Return [x, y] of the center of cell containing provided text 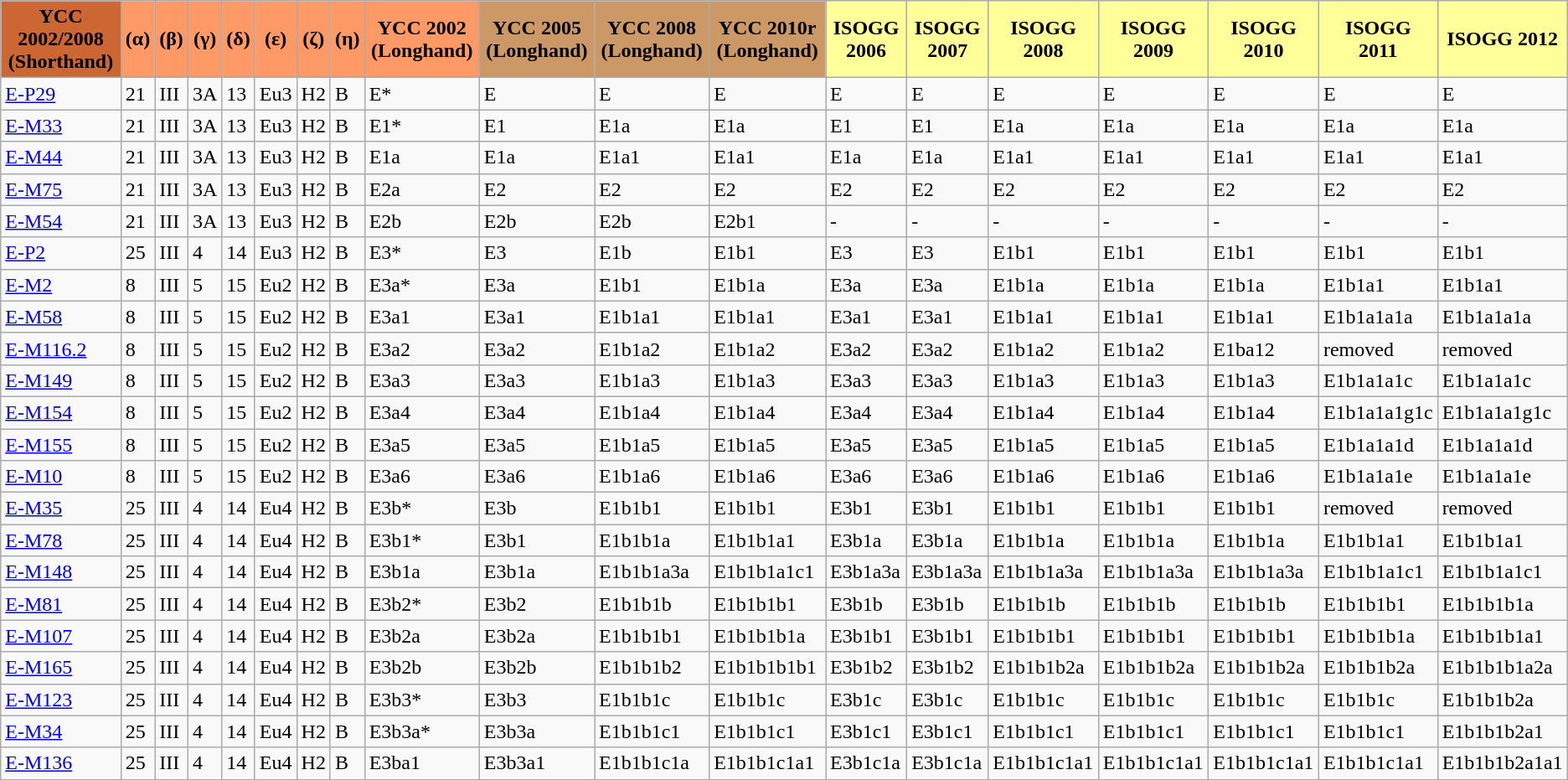
ISOGG 2012 [1503, 39]
YCC 2008 (Longhand) [652, 39]
E-M10 [60, 477]
E1b1b1b1a2a [1503, 668]
E2b1 [767, 221]
E-M44 [60, 158]
ISOGG 2009 [1153, 39]
(α) [137, 39]
E3ba1 [422, 763]
(β) [172, 39]
E-M149 [60, 380]
E-M148 [60, 572]
E-P29 [60, 94]
E-M35 [60, 509]
E-M81 [60, 604]
E-M58 [60, 317]
YCC 2010r (Longhand) [767, 39]
E3b3a1 [536, 763]
E3b [536, 509]
E1b1b1b2a1a1 [1503, 763]
(ζ) [313, 39]
E-M154 [60, 412]
E1b [652, 253]
(γ) [204, 39]
E1b1b1b1b1 [767, 668]
E-M107 [60, 636]
E3b3* [422, 700]
E-M34 [60, 731]
E-P2 [60, 253]
E1b1b1c1a [652, 763]
YCC 2002 (Longhand) [422, 39]
ISOGG 2010 [1264, 39]
E1b1b1b2a1 [1503, 731]
ISOGG 2011 [1378, 39]
(ε) [276, 39]
E2a [422, 189]
E-M33 [60, 126]
E3b3 [536, 700]
E-M78 [60, 540]
ISOGG 2007 [948, 39]
E-M155 [60, 445]
E3b1* [422, 540]
ISOGG 2006 [866, 39]
E-M116.2 [60, 349]
(δ) [239, 39]
E1ba12 [1264, 349]
ISOGG 2008 [1044, 39]
E-M123 [60, 700]
E-M165 [60, 668]
E3b2* [422, 604]
E1b1b1b2 [652, 668]
E3b3a [536, 731]
E3b3a* [422, 731]
E3a* [422, 285]
(η) [347, 39]
E-M54 [60, 221]
E1* [422, 126]
E-M136 [60, 763]
E3b* [422, 509]
E-M75 [60, 189]
E* [422, 94]
YCC 2005 (Longhand) [536, 39]
YCC 2002/2008 (Shorthand) [60, 39]
E-M2 [60, 285]
E3* [422, 253]
E3b2 [536, 604]
E1b1b1b1a1 [1503, 636]
